Pinpoint the cell where the given text exists, returning its [x, y] midpoint coordinate. 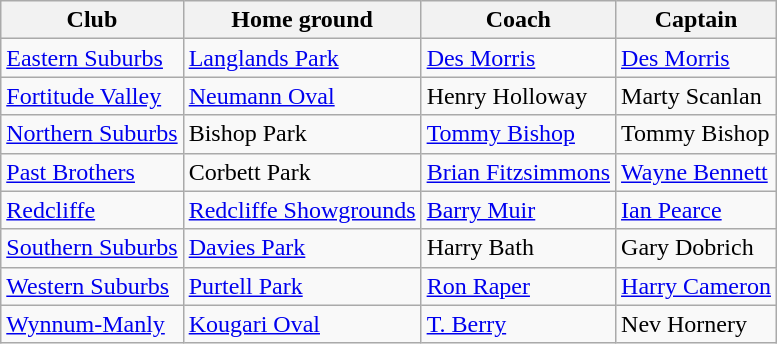
Marty Scanlan [696, 96]
Corbett Park [302, 172]
Fortitude Valley [92, 96]
Wynnum-Manly [92, 324]
Eastern Suburbs [92, 58]
Southern Suburbs [92, 248]
Harry Bath [518, 248]
Davies Park [302, 248]
Ron Raper [518, 286]
Wayne Bennett [696, 172]
Gary Dobrich [696, 248]
Captain [696, 20]
Nev Hornery [696, 324]
Northern Suburbs [92, 134]
Past Brothers [92, 172]
Western Suburbs [92, 286]
Coach [518, 20]
Harry Cameron [696, 286]
Langlands Park [302, 58]
Home ground [302, 20]
Henry Holloway [518, 96]
Ian Pearce [696, 210]
T. Berry [518, 324]
Bishop Park [302, 134]
Brian Fitzsimmons [518, 172]
Club [92, 20]
Neumann Oval [302, 96]
Barry Muir [518, 210]
Redcliffe Showgrounds [302, 210]
Purtell Park [302, 286]
Kougari Oval [302, 324]
Redcliffe [92, 210]
